Pinpoint the cell where the given text exists, returning its [X, Y] midpoint coordinate. 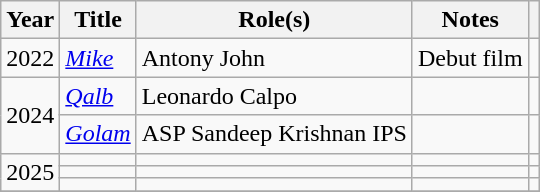
2024 [30, 115]
Mike [98, 58]
2022 [30, 58]
Role(s) [274, 20]
Title [98, 20]
Debut film [470, 58]
Qalb [98, 96]
Year [30, 20]
Golam [98, 134]
Leonardo Calpo [274, 96]
ASP Sandeep Krishnan IPS [274, 134]
Antony John [274, 58]
2025 [30, 172]
Notes [470, 20]
